Search for the cell housing the specified text and yield its (X, Y) center coordinate. 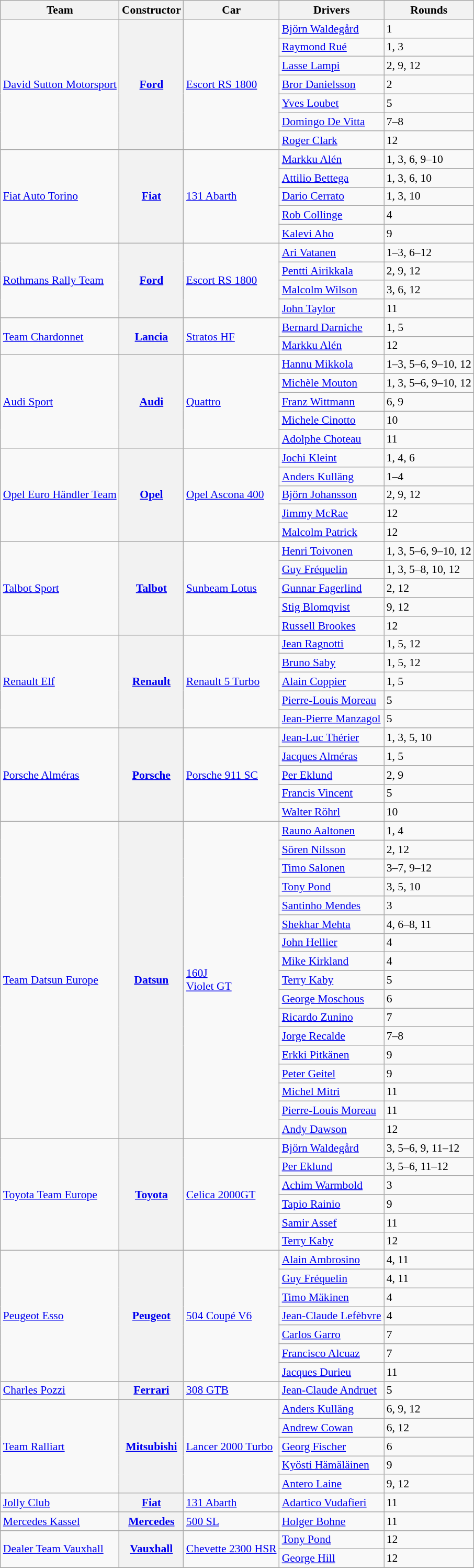
1, 3, 6, 10 (429, 178)
Datsun (152, 980)
Carlos Garro (332, 1335)
Adolphe Choteau (332, 439)
Peter Geitel (332, 1074)
Mercedes Kassel (60, 1521)
6, 9 (429, 402)
Porsche 911 SC (231, 775)
Bernard Darniche (332, 327)
Renault 5 Turbo (231, 681)
John Taylor (332, 308)
Dario Cerrato (332, 196)
3–7, 9–12 (429, 868)
Sunbeam Lotus (231, 588)
Adartico Vudafieri (332, 1503)
Achim Warmbold (332, 1186)
Rauno Aaltonen (332, 831)
1, 3 (429, 47)
2 (429, 85)
Toyota (152, 1195)
Team Chardonnet (60, 336)
John Hellier (332, 943)
Jimmy McRae (332, 514)
Timo Mäkinen (332, 1297)
Stratos HF (231, 336)
Lancer 2000 Turbo (231, 1446)
1, 3, 10 (429, 196)
Team (60, 10)
1, 3, 5, 10 (429, 738)
308 GTB (231, 1390)
Francisco Alcuaz (332, 1353)
Shekhar Mehta (332, 924)
Constructor (152, 10)
1–4 (429, 477)
3, 6, 12 (429, 290)
Quattro (231, 402)
Malcolm Wilson (332, 290)
1 (429, 29)
Opel Ascona 400 (231, 495)
Walter Röhrl (332, 812)
Celica 2000GT (231, 1195)
Domingo De Vitta (332, 122)
Alain Coppier (332, 682)
Peugeot Esso (60, 1316)
Samir Assef (332, 1223)
Dealer Team Vauxhall (60, 1549)
Holger Bohne (332, 1521)
Tapio Rainio (332, 1204)
Michel Mitri (332, 1092)
Renault Elf (60, 681)
Mitsubishi (152, 1446)
Talbot (152, 588)
Chevette 2300 HSR (231, 1549)
Attilio Bettega (332, 178)
Stig Blomqvist (332, 607)
Jorge Recalde (332, 1036)
Opel (152, 495)
Michele Cinotto (332, 421)
Jacques Alméras (332, 756)
Jean-Pierre Manzagol (332, 719)
George Hill (332, 1559)
Henri Toivonen (332, 551)
Renault (152, 681)
Ricardo Zunino (332, 1018)
Porsche Alméras (60, 775)
Mike Kirkland (332, 962)
Charles Pozzi (60, 1390)
3, 5–6, 11–12 (429, 1167)
Audi (152, 402)
500 SL (231, 1521)
Jean-Claude Andruet (332, 1390)
Drivers (332, 10)
Bror Danielsson (332, 85)
1, 4 (429, 831)
Jean Ragnotti (332, 644)
Kyösti Hämäläinen (332, 1465)
Rothmans Rally Team (60, 280)
1, 3, 5–8, 10, 12 (429, 570)
160JViolet GT (231, 980)
Team Datsun Europe (60, 980)
Jochi Kleint (332, 458)
Jolly Club (60, 1503)
Bruno Saby (332, 663)
Fiat Auto Torino (60, 196)
Erkki Pitkänen (332, 1055)
Porsche (152, 775)
Michèle Mouton (332, 383)
Ferrari (152, 1390)
Russell Brookes (332, 626)
Björn Johansson (332, 495)
Car (231, 10)
Antero Laine (332, 1484)
Gunnar Fagerlind (332, 589)
Franz Wittmann (332, 402)
Hannu Mikkola (332, 365)
David Sutton Motorsport (60, 85)
Ari Vatanen (332, 252)
Pentti Airikkala (332, 271)
3, 5, 10 (429, 887)
Mercedes (152, 1521)
Toyota Team Europe (60, 1195)
Team Ralliart (60, 1446)
Rounds (429, 10)
Francis Vincent (332, 793)
3, 5–6, 9, 11–12 (429, 1148)
Andy Dawson (332, 1130)
Peugeot (152, 1316)
Opel Euro Händler Team (60, 495)
1–3, 6–12 (429, 252)
2, 9 (429, 775)
Talbot Sport (60, 588)
Roger Clark (332, 141)
4, 6–8, 11 (429, 924)
Santinho Mendes (332, 906)
Jean-Luc Thérier (332, 738)
Rob Collinge (332, 215)
Yves Loubet (332, 103)
Vauxhall (152, 1549)
1, 4, 6 (429, 458)
Kalevi Aho (332, 234)
Audi Sport (60, 402)
Raymond Rué (332, 47)
Malcolm Patrick (332, 533)
Timo Salonen (332, 868)
1, 3, 6, 9–10 (429, 159)
504 Coupé V6 (231, 1316)
Jacques Durieu (332, 1372)
6, 9, 12 (429, 1409)
Andrew Cowan (332, 1428)
Lancia (152, 336)
Sören Nilsson (332, 849)
Lasse Lampi (332, 66)
Jean-Claude Lefèbvre (332, 1316)
Alain Ambrosino (332, 1260)
6, 12 (429, 1428)
Georg Fischer (332, 1446)
1–3, 5–6, 9–10, 12 (429, 365)
George Moschous (332, 999)
